Search for the cell housing the specified text and yield its (X, Y) center coordinate. 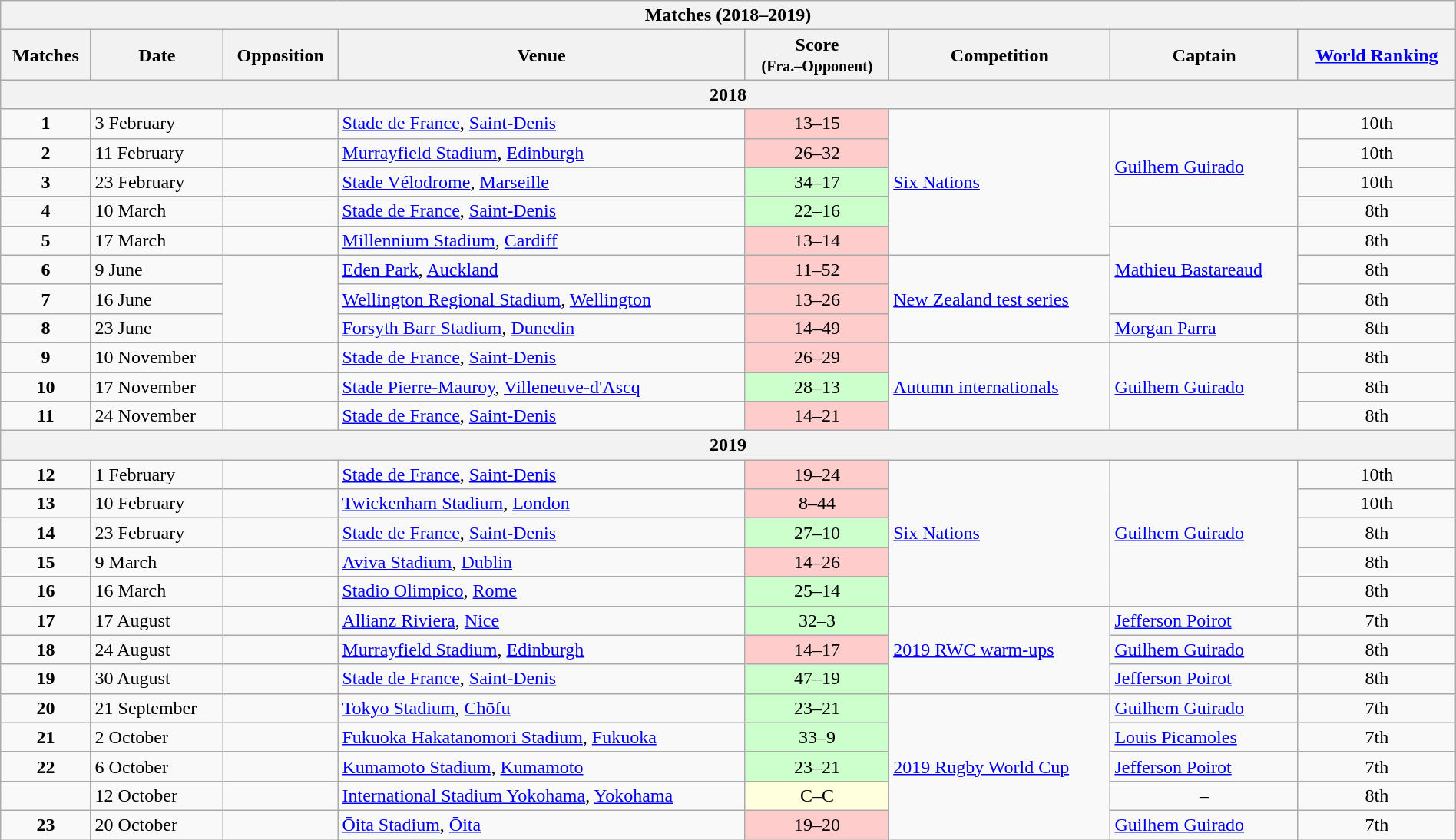
Matches (46, 55)
47–19 (817, 679)
2 October (157, 737)
Captain (1204, 55)
Kumamoto Stadium, Kumamoto (541, 766)
27–10 (817, 533)
C–C (817, 795)
24 August (157, 650)
30 August (157, 679)
17 August (157, 620)
Forsyth Barr Stadium, Dunedin (541, 328)
Autumn internationals (1000, 386)
6 (46, 270)
19–24 (817, 475)
18 (46, 650)
Stade Vélodrome, Marseille (541, 182)
Fukuoka Hakatanomori Stadium, Fukuoka (541, 737)
17 March (157, 240)
6 October (157, 766)
25–14 (817, 591)
20 (46, 708)
8–44 (817, 504)
Mathieu Bastareaud (1204, 270)
17 November (157, 386)
4 (46, 211)
9 June (157, 270)
Millennium Stadium, Cardiff (541, 240)
12 (46, 475)
Allianz Riviera, Nice (541, 620)
Matches (2018–2019) (728, 15)
16 (46, 591)
22 (46, 766)
World Ranking (1376, 55)
– (1204, 795)
14–21 (817, 416)
26–32 (817, 153)
2019 Rugby World Cup (1000, 766)
14–49 (817, 328)
1 (46, 124)
19 (46, 679)
23 (46, 825)
2019 (728, 445)
13–14 (817, 240)
13–26 (817, 299)
Louis Picamoles (1204, 737)
9 (46, 357)
3 (46, 182)
34–17 (817, 182)
10 (46, 386)
15 (46, 562)
Score(Fra.–Opponent) (817, 55)
Date (157, 55)
Eden Park, Auckland (541, 270)
32–3 (817, 620)
11 February (157, 153)
10 March (157, 211)
Tokyo Stadium, Chōfu (541, 708)
Stade Pierre-Mauroy, Villeneuve-d'Ascq (541, 386)
5 (46, 240)
28–13 (817, 386)
Opposition (281, 55)
Ōita Stadium, Ōita (541, 825)
Twickenham Stadium, London (541, 504)
1 February (157, 475)
7 (46, 299)
21 (46, 737)
12 October (157, 795)
Venue (541, 55)
10 November (157, 357)
33–9 (817, 737)
11–52 (817, 270)
13 (46, 504)
24 November (157, 416)
26–29 (817, 357)
8 (46, 328)
14–26 (817, 562)
23 June (157, 328)
New Zealand test series (1000, 299)
14–17 (817, 650)
19–20 (817, 825)
16 June (157, 299)
11 (46, 416)
14 (46, 533)
10 February (157, 504)
2018 (728, 94)
13–15 (817, 124)
9 March (157, 562)
21 September (157, 708)
3 February (157, 124)
Stadio Olimpico, Rome (541, 591)
17 (46, 620)
Competition (1000, 55)
2 (46, 153)
2019 RWC warm-ups (1000, 650)
Wellington Regional Stadium, Wellington (541, 299)
20 October (157, 825)
22–16 (817, 211)
Morgan Parra (1204, 328)
International Stadium Yokohama, Yokohama (541, 795)
16 March (157, 591)
Aviva Stadium, Dublin (541, 562)
